Pinpoint the cell where the given text exists, returning its [X, Y] midpoint coordinate. 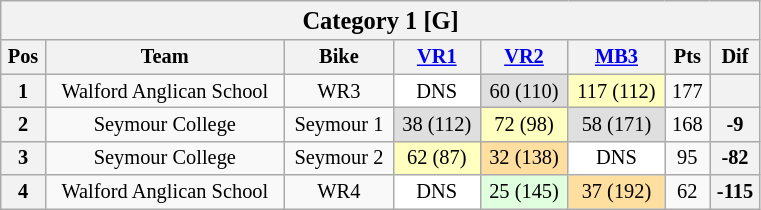
72 (98) [524, 124]
60 (110) [524, 91]
95 [687, 158]
2 [23, 124]
168 [687, 124]
Category 1 [G] [381, 20]
Seymour 1 [338, 124]
4 [23, 192]
-82 [736, 158]
-115 [736, 192]
Dif [736, 57]
3 [23, 158]
1 [23, 91]
Team [164, 57]
62 [687, 192]
WR4 [338, 192]
177 [687, 91]
37 (192) [616, 192]
VR1 [436, 57]
38 (112) [436, 124]
Bike [338, 57]
WR3 [338, 91]
117 (112) [616, 91]
62 (87) [436, 158]
32 (138) [524, 158]
Pos [23, 57]
58 (171) [616, 124]
25 (145) [524, 192]
Pts [687, 57]
VR2 [524, 57]
-9 [736, 124]
MB3 [616, 57]
Seymour 2 [338, 158]
